Output the (x, y) coordinate of the center of the cell containing the given text.  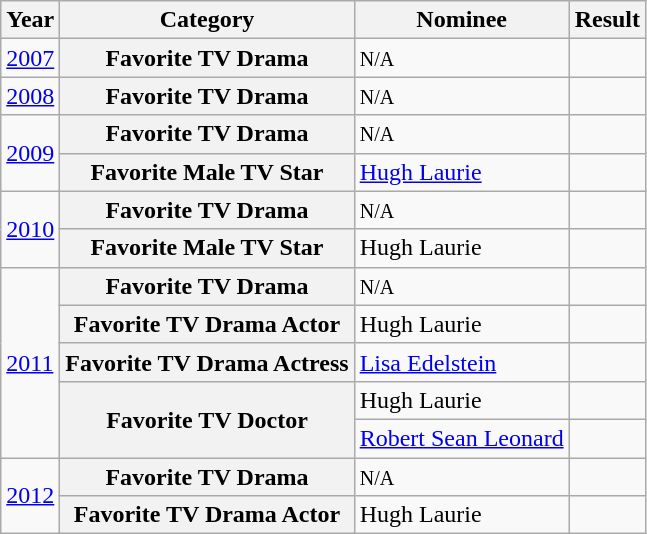
2010 (30, 229)
2007 (30, 58)
2008 (30, 96)
Lisa Edelstein (462, 362)
Result (607, 20)
2012 (30, 496)
Favorite TV Drama Actress (207, 362)
Favorite TV Doctor (207, 419)
Robert Sean Leonard (462, 438)
Category (207, 20)
2011 (30, 362)
2009 (30, 153)
Nominee (462, 20)
Year (30, 20)
